Output the [x, y] coordinate of the center of the cell containing the given text.  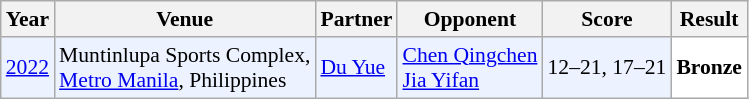
Partner [356, 19]
12–21, 17–21 [606, 68]
2022 [28, 68]
Result [709, 19]
Opponent [470, 19]
Chen Qingchen Jia Yifan [470, 68]
Score [606, 19]
Bronze [709, 68]
Venue [184, 19]
Muntinlupa Sports Complex,Metro Manila, Philippines [184, 68]
Du Yue [356, 68]
Year [28, 19]
